Identify which cell holds the provided text, then report its (x, y) central coordinate. 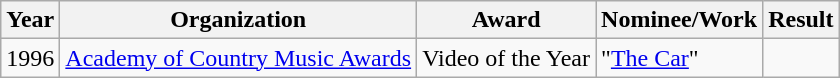
Video of the Year (506, 58)
Organization (238, 20)
Academy of Country Music Awards (238, 58)
Result (801, 20)
1996 (30, 58)
Award (506, 20)
Year (30, 20)
Nominee/Work (680, 20)
"The Car" (680, 58)
